Find where the given text appears and provide that cell's center as (x, y) coordinate. 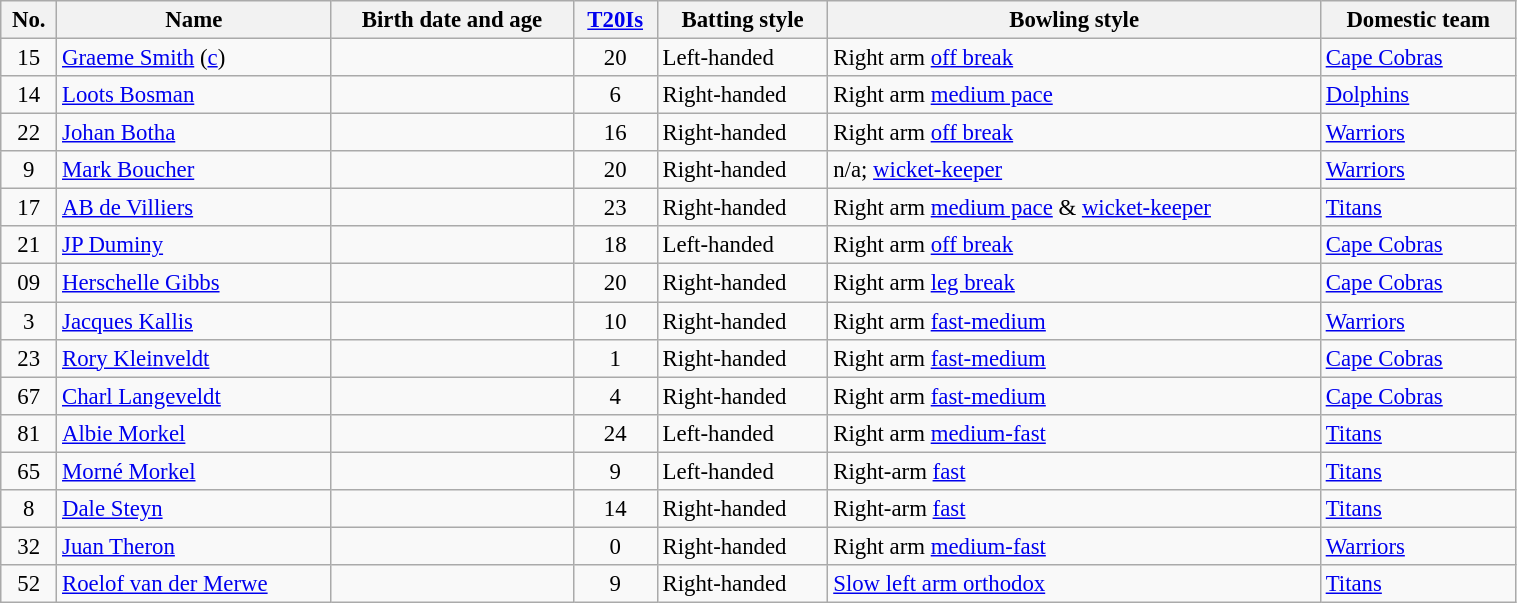
Right arm medium pace & wicket-keeper (1074, 208)
Charl Langeveldt (194, 396)
09 (29, 283)
Slow left arm orthodox (1074, 584)
Right arm leg break (1074, 283)
Morné Morkel (194, 471)
n/a; wicket-keeper (1074, 170)
Jacques Kallis (194, 321)
17 (29, 208)
Bowling style (1074, 20)
32 (29, 546)
0 (615, 546)
67 (29, 396)
AB de Villiers (194, 208)
Name (194, 20)
16 (615, 133)
1 (615, 358)
Graeme Smith (c) (194, 58)
18 (615, 245)
6 (615, 95)
21 (29, 245)
4 (615, 396)
Juan Theron (194, 546)
10 (615, 321)
T20Is (615, 20)
Batting style (742, 20)
JP Duminy (194, 245)
Herschelle Gibbs (194, 283)
Albie Morkel (194, 433)
Loots Bosman (194, 95)
Rory Kleinveldt (194, 358)
65 (29, 471)
Domestic team (1418, 20)
Birth date and age (452, 20)
81 (29, 433)
Roelof van der Merwe (194, 584)
Right arm medium pace (1074, 95)
Dolphins (1418, 95)
Mark Boucher (194, 170)
Dale Steyn (194, 509)
24 (615, 433)
22 (29, 133)
3 (29, 321)
No. (29, 20)
Johan Botha (194, 133)
8 (29, 509)
15 (29, 58)
52 (29, 584)
